Output the [X, Y] coordinate of the center of the cell containing the given text.  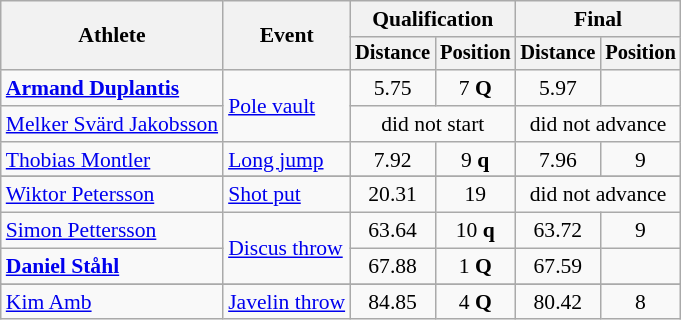
80.42 [558, 302]
5.97 [558, 88]
7 Q [475, 88]
84.85 [392, 302]
8 [640, 302]
19 [475, 195]
Javelin throw [286, 302]
Kim Amb [112, 302]
7.96 [558, 160]
Pole vault [286, 106]
67.88 [392, 267]
5.75 [392, 88]
Melker Svärd Jakobsson [112, 124]
10 q [475, 231]
Daniel Ståhl [112, 267]
1 Q [475, 267]
Wiktor Petersson [112, 195]
Thobias Montler [112, 160]
Armand Duplantis [112, 88]
Discus throw [286, 248]
Shot put [286, 195]
4 Q [475, 302]
Final [598, 19]
9 q [475, 160]
67.59 [558, 267]
7.92 [392, 160]
Event [286, 36]
Athlete [112, 36]
Long jump [286, 160]
did not start [432, 124]
Qualification [432, 19]
63.72 [558, 231]
Simon Pettersson [112, 231]
20.31 [392, 195]
63.64 [392, 231]
